Capture the cell that displays the provided text and extract its (x, y) central coordinate. 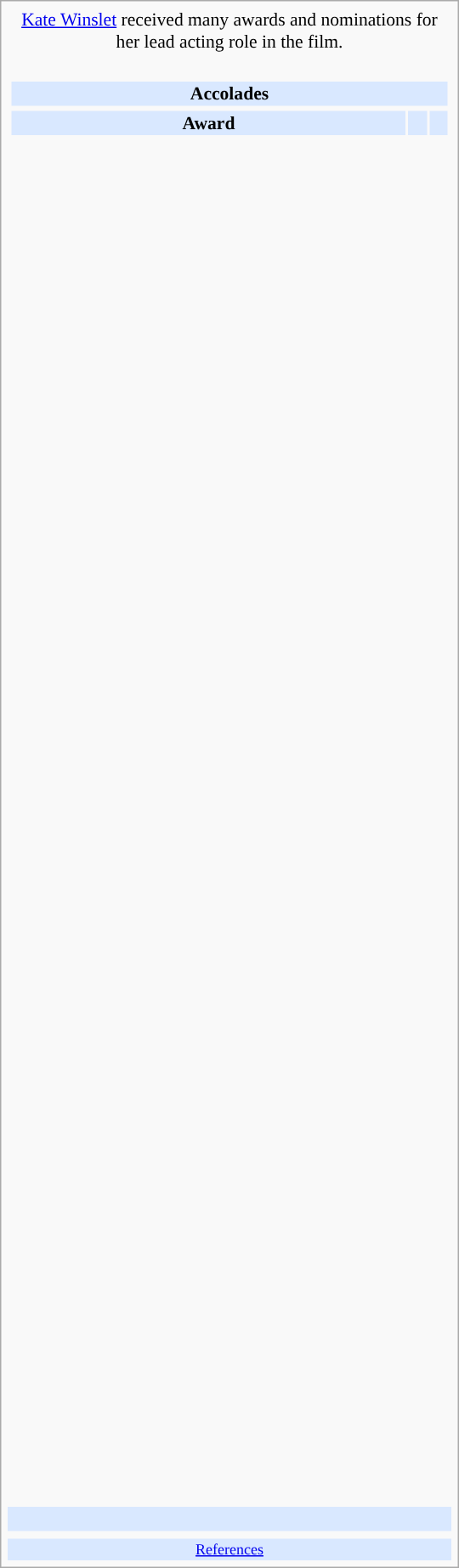
Kate Winslet received many awards and nominations for her lead acting role in the film. (229, 31)
Accolades Award (229, 780)
Accolades (229, 93)
Award (208, 122)
References (229, 1549)
